Search for the cell housing the specified text and yield its (X, Y) center coordinate. 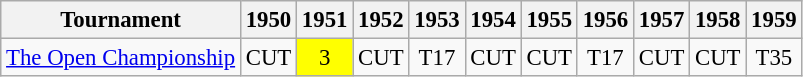
1959 (774, 20)
3 (325, 58)
1956 (605, 20)
1957 (661, 20)
The Open Championship (121, 58)
Tournament (121, 20)
1953 (437, 20)
1955 (549, 20)
1950 (268, 20)
1954 (493, 20)
1951 (325, 20)
1952 (381, 20)
T35 (774, 58)
1958 (718, 20)
